Provide the (X, Y) coordinate of the cell's center where the given text is located.  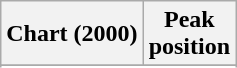
Chart (2000) (72, 34)
Peakposition (189, 34)
